Pinpoint the cell where the given text exists, returning its [x, y] midpoint coordinate. 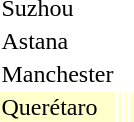
Querétaro [58, 107]
Astana [58, 41]
Manchester [58, 74]
